Identify which cell holds the provided text, then report its (X, Y) central coordinate. 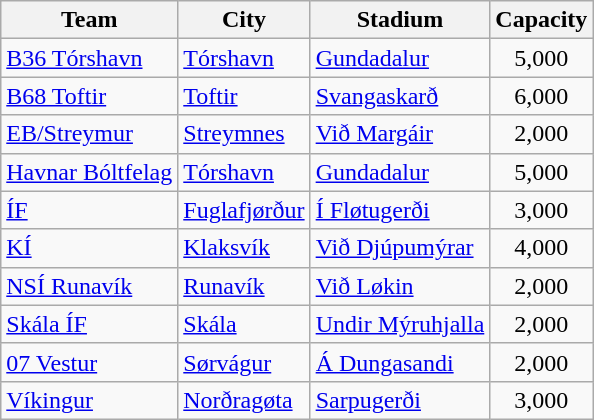
B36 Tórshavn (90, 58)
Svangaskarð (400, 96)
Fuglafjørður (244, 210)
Team (90, 20)
Víkingur (90, 400)
Stadium (400, 20)
Í Fløtugerði (400, 210)
Havnar Bóltfelag (90, 172)
Við Margáir (400, 134)
Skála ÍF (90, 324)
6,000 (542, 96)
B68 Toftir (90, 96)
City (244, 20)
Sarpugerði (400, 400)
Klaksvík (244, 248)
Capacity (542, 20)
EB/Streymur (90, 134)
4,000 (542, 248)
Skála (244, 324)
Við Løkin (400, 286)
Streymnes (244, 134)
Á Dungasandi (400, 362)
Runavík (244, 286)
Við Djúpumýrar (400, 248)
Norðragøta (244, 400)
Toftir (244, 96)
NSÍ Runavík (90, 286)
07 Vestur (90, 362)
Undir Mýruhjalla (400, 324)
KÍ (90, 248)
Sørvágur (244, 362)
ÍF (90, 210)
